Locate the cell with the specified text and output its (x, y) center coordinate. 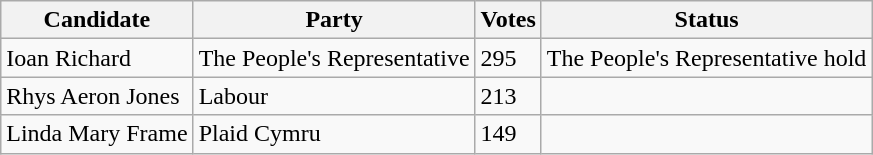
Party (334, 20)
149 (508, 134)
Candidate (97, 20)
Labour (334, 96)
Status (706, 20)
213 (508, 96)
The People's Representative (334, 58)
Linda Mary Frame (97, 134)
Votes (508, 20)
Ioan Richard (97, 58)
295 (508, 58)
Plaid Cymru (334, 134)
Rhys Aeron Jones (97, 96)
The People's Representative hold (706, 58)
